For the text-containing cell, return its midpoint in [x, y] coordinate format. 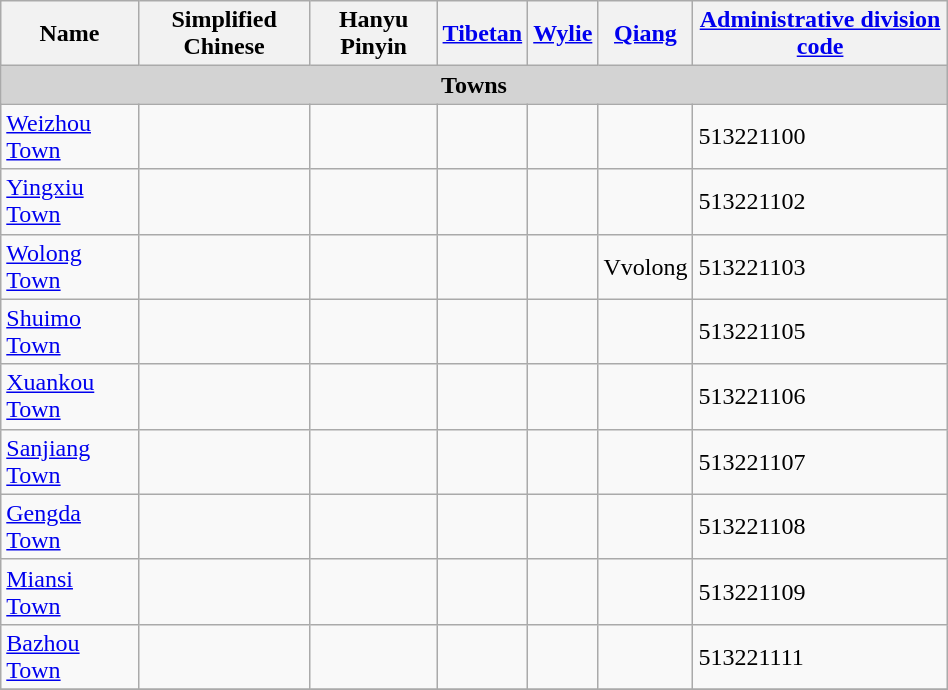
513221100 [820, 136]
513221111 [820, 656]
513221109 [820, 592]
Tibetan [482, 34]
Wolong Town [70, 266]
Yingxiu Town [70, 202]
Gengda Town [70, 526]
513221102 [820, 202]
Miansi Town [70, 592]
Towns [474, 85]
513221103 [820, 266]
Xuankou Town [70, 396]
Weizhou Town [70, 136]
513221108 [820, 526]
Vvolong [646, 266]
Sanjiang Town [70, 462]
Hanyu Pinyin [374, 34]
Name [70, 34]
Wylie [563, 34]
Simplified Chinese [224, 34]
513221106 [820, 396]
513221105 [820, 332]
Qiang [646, 34]
Administrative division code [820, 34]
513221107 [820, 462]
Bazhou Town [70, 656]
Shuimo Town [70, 332]
